For the text-containing cell, return its midpoint in (x, y) coordinate format. 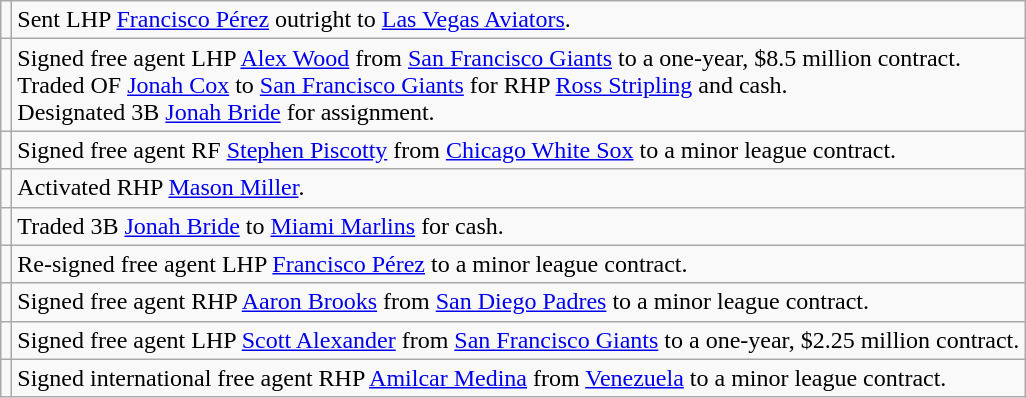
Sent LHP Francisco Pérez outright to Las Vegas Aviators. (518, 20)
Signed free agent RHP Aaron Brooks from San Diego Padres to a minor league contract. (518, 302)
Traded 3B Jonah Bride to Miami Marlins for cash. (518, 226)
Re-signed free agent LHP Francisco Pérez to a minor league contract. (518, 264)
Signed free agent LHP Scott Alexander from San Francisco Giants to a one-year, $2.25 million contract. (518, 340)
Signed international free agent RHP Amilcar Medina from Venezuela to a minor league contract. (518, 378)
Signed free agent RF Stephen Piscotty from Chicago White Sox to a minor league contract. (518, 150)
Activated RHP Mason Miller. (518, 188)
